Pinpoint the cell where the given text exists, returning its [X, Y] midpoint coordinate. 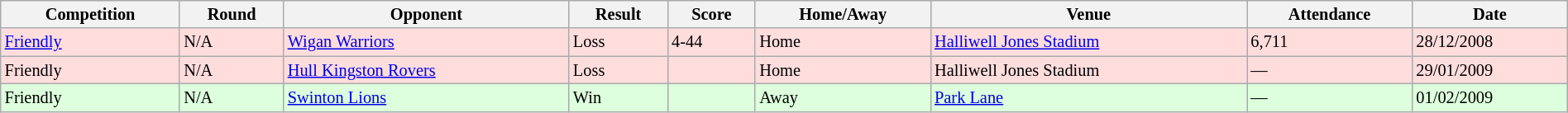
29/01/2009 [1490, 70]
Away [843, 97]
Competition [91, 14]
28/12/2008 [1490, 42]
Round [232, 14]
Venue [1088, 14]
Home/Away [843, 14]
Win [619, 97]
6,711 [1330, 42]
Park Lane [1088, 97]
Score [711, 14]
Result [619, 14]
Swinton Lions [427, 97]
Hull Kingston Rovers [427, 70]
01/02/2009 [1490, 97]
Wigan Warriors [427, 42]
Attendance [1330, 14]
4-44 [711, 42]
Date [1490, 14]
Opponent [427, 14]
